Provide the (X, Y) coordinate of the cell's center where the given text is located.  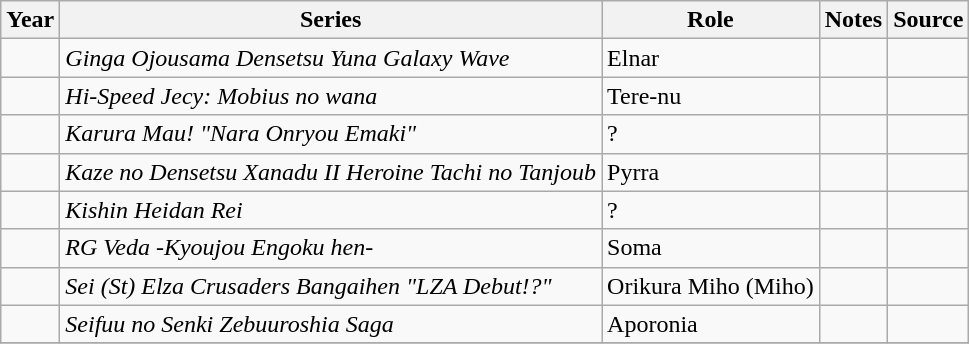
Source (928, 20)
Elnar (711, 58)
Pyrra (711, 172)
Role (711, 20)
Karura Mau! "Nara Onryou Emaki" (331, 134)
Year (30, 20)
RG Veda -Kyoujou Engoku hen- (331, 248)
Soma (711, 248)
Seifuu no Senki Zebuuroshia Saga (331, 324)
Series (331, 20)
Kaze no Densetsu Xanadu II Heroine Tachi no Tanjoub (331, 172)
Orikura Miho (Miho) (711, 286)
Aporonia (711, 324)
Sei (St) Elza Crusaders Bangaihen "LZA Debut!?" (331, 286)
Tere-nu (711, 96)
Notes (853, 20)
Hi-Speed Jecy: Mobius no wana (331, 96)
Ginga Ojousama Densetsu Yuna Galaxy Wave (331, 58)
Kishin Heidan Rei (331, 210)
